Return the [X, Y] coordinate for the center point of the cell that contains the specified text.  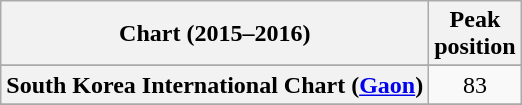
Chart (2015–2016) [215, 34]
South Korea International Chart (Gaon) [215, 85]
Peakposition [475, 34]
83 [475, 85]
